Extract the (x, y) coordinate from the center of the cell holding the provided text.  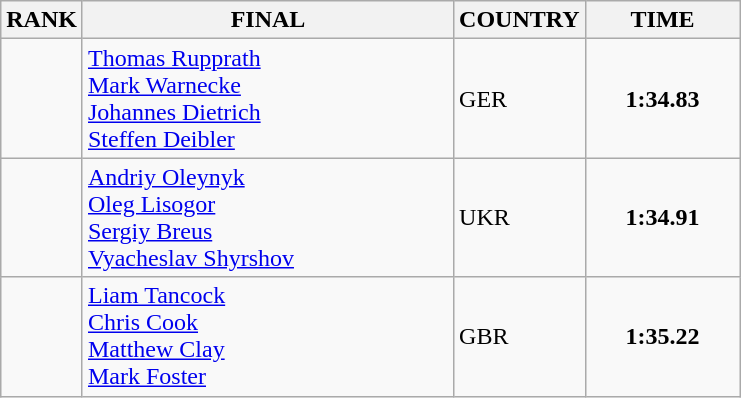
RANK (42, 20)
Andriy OleynykOleg LisogorSergiy BreusVyacheslav Shyrshov (268, 218)
1:34.83 (662, 98)
TIME (662, 20)
GER (520, 98)
UKR (520, 218)
Liam TancockChris CookMatthew ClayMark Foster (268, 336)
1:34.91 (662, 218)
FINAL (268, 20)
COUNTRY (520, 20)
GBR (520, 336)
Thomas RupprathMark WarneckeJohannes DietrichSteffen Deibler (268, 98)
1:35.22 (662, 336)
